Find where the given text appears and provide that cell's center as [X, Y] coordinate. 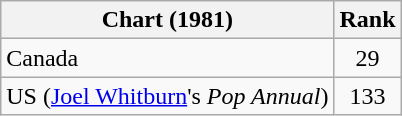
Rank [368, 20]
US (Joel Whitburn's Pop Annual) [168, 96]
Chart (1981) [168, 20]
Canada [168, 58]
133 [368, 96]
29 [368, 58]
